Scan for the cell matching the given text and deliver its (x, y) coordinate at center. 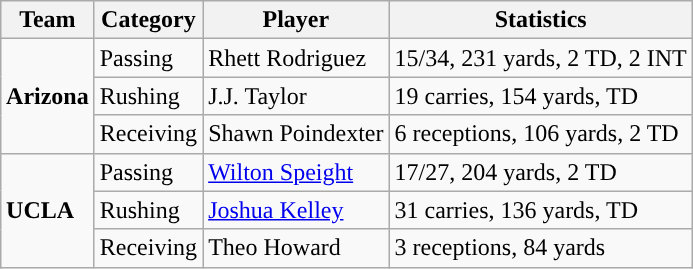
Team (48, 20)
Rhett Rodriguez (296, 58)
Theo Howard (296, 248)
Shawn Poindexter (296, 134)
Wilton Speight (296, 172)
Arizona (48, 96)
J.J. Taylor (296, 96)
Statistics (540, 20)
Player (296, 20)
15/34, 231 yards, 2 TD, 2 INT (540, 58)
6 receptions, 106 yards, 2 TD (540, 134)
Category (148, 20)
Joshua Kelley (296, 210)
31 carries, 136 yards, TD (540, 210)
19 carries, 154 yards, TD (540, 96)
17/27, 204 yards, 2 TD (540, 172)
3 receptions, 84 yards (540, 248)
UCLA (48, 210)
